Identify which cell holds the provided text, then report its (X, Y) central coordinate. 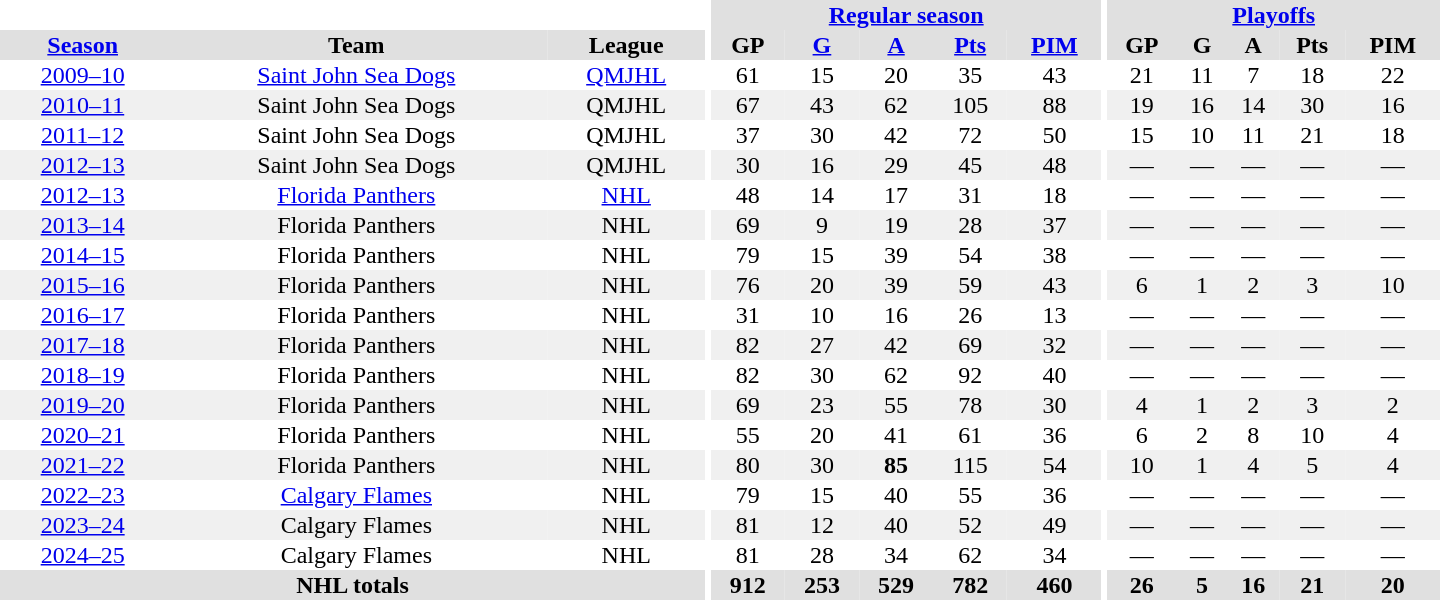
Team (356, 45)
27 (822, 345)
78 (970, 405)
41 (896, 435)
2018–19 (82, 375)
59 (970, 285)
2014–15 (82, 255)
105 (970, 105)
12 (822, 525)
2020–21 (82, 435)
92 (970, 375)
35 (970, 75)
460 (1054, 585)
2010–11 (82, 105)
85 (896, 465)
2011–12 (82, 135)
529 (896, 585)
NHL totals (352, 585)
2021–22 (82, 465)
Playoffs (1274, 15)
2019–20 (82, 405)
253 (822, 585)
23 (822, 405)
912 (748, 585)
50 (1054, 135)
49 (1054, 525)
Season (82, 45)
29 (896, 165)
2015–16 (82, 285)
67 (748, 105)
9 (822, 225)
2024–25 (82, 555)
17 (896, 195)
Regular season (906, 15)
2017–18 (82, 345)
38 (1054, 255)
2022–23 (82, 495)
22 (1392, 75)
7 (1254, 75)
13 (1054, 315)
80 (748, 465)
782 (970, 585)
2016–17 (82, 315)
League (626, 45)
2013–14 (82, 225)
32 (1054, 345)
115 (970, 465)
88 (1054, 105)
45 (970, 165)
8 (1254, 435)
2009–10 (82, 75)
72 (970, 135)
2023–24 (82, 525)
76 (748, 285)
52 (970, 525)
